Scan for the cell matching the given text and deliver its (X, Y) coordinate at center. 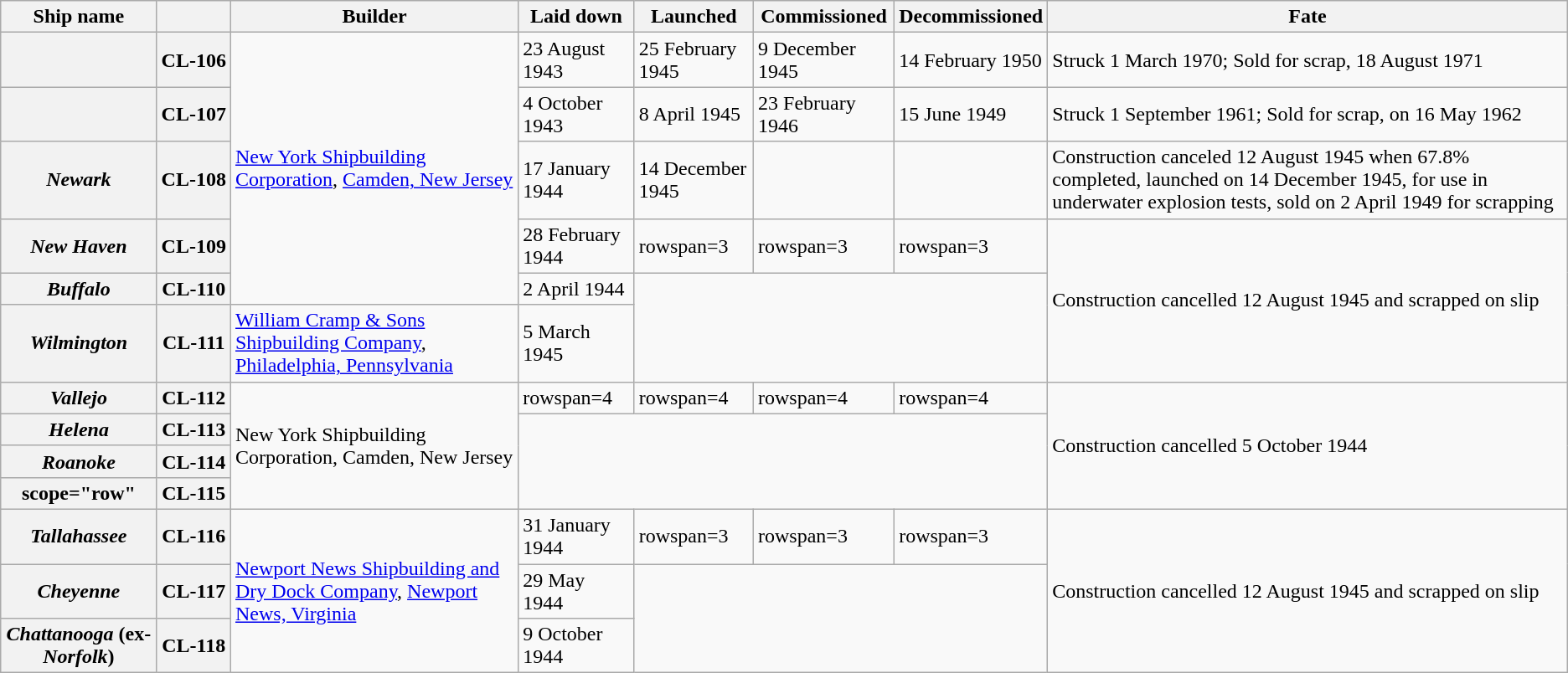
Struck 1 March 1970; Sold for scrap, 18 August 1971 (1308, 60)
CL-108 (193, 180)
CL-107 (193, 114)
9 October 1944 (576, 646)
Chattanooga (ex-Norfolk) (79, 646)
25 February 1945 (694, 60)
Newark (79, 180)
31 January 1944 (576, 536)
28 February 1944 (576, 246)
CL-112 (193, 398)
Construction cancelled 5 October 1944 (1308, 445)
Commissioned (824, 17)
Tallahassee (79, 536)
CL-113 (193, 429)
scope="row" (79, 493)
9 December 1945 (824, 60)
Cheyenne (79, 591)
Builder (374, 17)
5 March 1945 (576, 343)
CL-118 (193, 646)
Wilmington (79, 343)
Decommissioned (972, 17)
CL-110 (193, 289)
29 May 1944 (576, 591)
CL-109 (193, 246)
Roanoke (79, 461)
CL-117 (193, 591)
CL-106 (193, 60)
14 December 1945 (694, 180)
15 June 1949 (972, 114)
New Haven (79, 246)
William Cramp & Sons Shipbuilding Company, Philadelphia, Pennsylvania (374, 343)
Buffalo (79, 289)
Struck 1 September 1961; Sold for scrap, on 16 May 1962 (1308, 114)
CL-115 (193, 493)
Helena (79, 429)
Laid down (576, 17)
Newport News Shipbuilding and Dry Dock Company, Newport News, Virginia (374, 591)
Ship name (79, 17)
CL-116 (193, 536)
4 October 1943 (576, 114)
23 February 1946 (824, 114)
23 August 1943 (576, 60)
CL-114 (193, 461)
8 April 1945 (694, 114)
CL-111 (193, 343)
Vallejo (79, 398)
Launched (694, 17)
2 April 1944 (576, 289)
17 January 1944 (576, 180)
Fate (1308, 17)
14 February 1950 (972, 60)
